Search for the cell housing the specified text and yield its (X, Y) center coordinate. 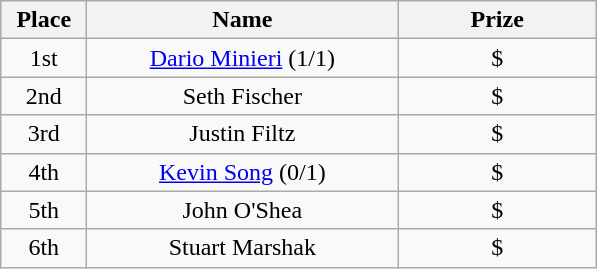
6th (44, 248)
Justin Filtz (242, 134)
Name (242, 20)
Seth Fischer (242, 96)
Prize (498, 20)
Place (44, 20)
Stuart Marshak (242, 248)
4th (44, 172)
2nd (44, 96)
John O'Shea (242, 210)
1st (44, 58)
5th (44, 210)
Dario Minieri (1/1) (242, 58)
3rd (44, 134)
Kevin Song (0/1) (242, 172)
